Provide the [X, Y] coordinate of the cell's center where the given text is located.  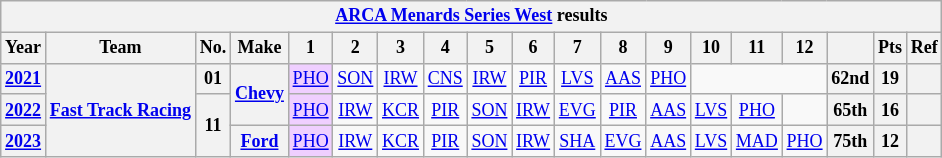
ARCA Menards Series West results [472, 16]
9 [668, 48]
1 [310, 48]
3 [401, 48]
19 [890, 78]
7 [577, 48]
Chevy [260, 94]
75th [850, 140]
CNS [445, 78]
8 [623, 48]
Year [24, 48]
6 [534, 48]
Make [260, 48]
65th [850, 110]
01 [212, 78]
5 [490, 48]
Team [120, 48]
Fast Track Racing [120, 110]
10 [710, 48]
2023 [24, 140]
Ref [924, 48]
Ford [260, 140]
2022 [24, 110]
No. [212, 48]
4 [445, 48]
SHA [577, 140]
2 [356, 48]
16 [890, 110]
62nd [850, 78]
2021 [24, 78]
MAD [758, 140]
Pts [890, 48]
